Search for the cell housing the specified text and yield its (X, Y) center coordinate. 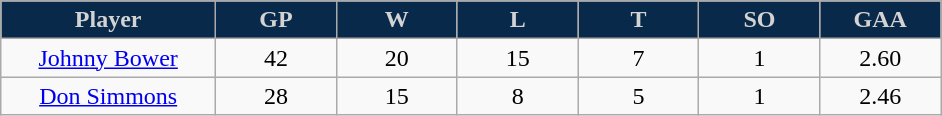
42 (276, 58)
GP (276, 20)
2.46 (880, 96)
T (638, 20)
8 (518, 96)
Player (108, 20)
7 (638, 58)
2.60 (880, 58)
28 (276, 96)
GAA (880, 20)
W (396, 20)
5 (638, 96)
20 (396, 58)
L (518, 20)
SO (760, 20)
Don Simmons (108, 96)
Johnny Bower (108, 58)
